Extract the [X, Y] coordinate from the center of the cell holding the provided text.  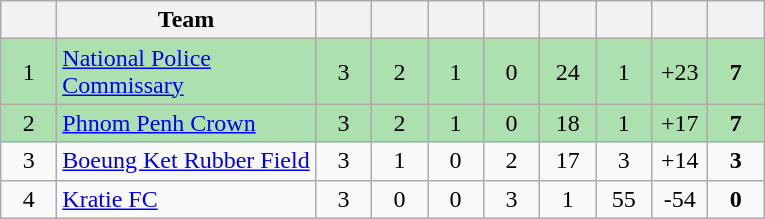
55 [624, 199]
17 [568, 161]
+14 [680, 161]
Phnom Penh Crown [186, 123]
4 [29, 199]
+17 [680, 123]
18 [568, 123]
24 [568, 72]
+23 [680, 72]
-54 [680, 199]
Kratie FC [186, 199]
National Police Commissary [186, 72]
Team [186, 20]
Boeung Ket Rubber Field [186, 161]
